Determine the [X, Y] coordinate at the center of the cell enclosing the given text.  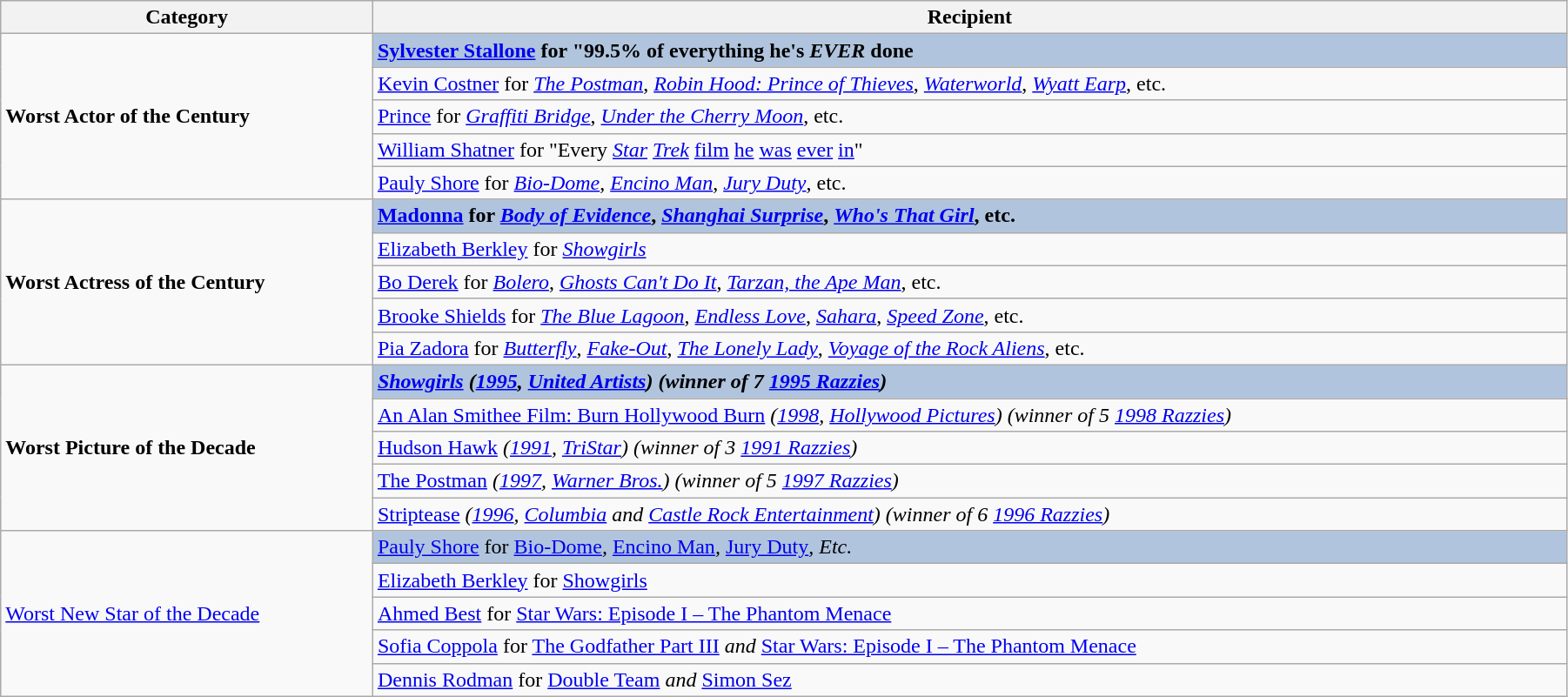
Brooke Shields for The Blue Lagoon, Endless Love, Sahara, Speed Zone, etc. [969, 315]
Kevin Costner for The Postman, Robin Hood: Prince of Thieves, Waterworld, Wyatt Earp, etc. [969, 84]
Pauly Shore for Bio-Dome, Encino Man, Jury Duty, etc. [969, 183]
Ahmed Best for Star Wars: Episode I – The Phantom Menace [969, 613]
Worst New Star of the Decade [187, 613]
Hudson Hawk (1991, TriStar) (winner of 3 1991 Razzies) [969, 448]
Striptease (1996, Columbia and Castle Rock Entertainment) (winner of 6 1996 Razzies) [969, 514]
Prince for Graffiti Bridge, Under the Cherry Moon, etc. [969, 117]
William Shatner for "Every Star Trek film he was ever in" [969, 150]
An Alan Smithee Film: Burn Hollywood Burn (1998, Hollywood Pictures) (winner of 5 1998 Razzies) [969, 415]
Worst Actor of the Century [187, 117]
Worst Actress of the Century [187, 282]
Dennis Rodman for Double Team and Simon Sez [969, 680]
Recipient [969, 17]
Sylvester Stallone for "99.5% of everything he's EVER done [969, 50]
Madonna for Body of Evidence, Shanghai Surprise, Who's That Girl, etc. [969, 216]
Pia Zadora for Butterfly, Fake-Out, The Lonely Lady, Voyage of the Rock Aliens, etc. [969, 348]
Worst Picture of the Decade [187, 447]
Showgirls (1995, United Artists) (winner of 7 1995 Razzies) [969, 381]
The Postman (1997, Warner Bros.) (winner of 5 1997 Razzies) [969, 481]
Pauly Shore for Bio-Dome, Encino Man, Jury Duty, Etc. [969, 547]
Sofia Coppola for The Godfather Part III and Star Wars: Episode I – The Phantom Menace [969, 647]
Category [187, 17]
Bo Derek for Bolero, Ghosts Can't Do It, Tarzan, the Ape Man, etc. [969, 282]
